Output the (X, Y) coordinate of the center of the cell containing the given text.  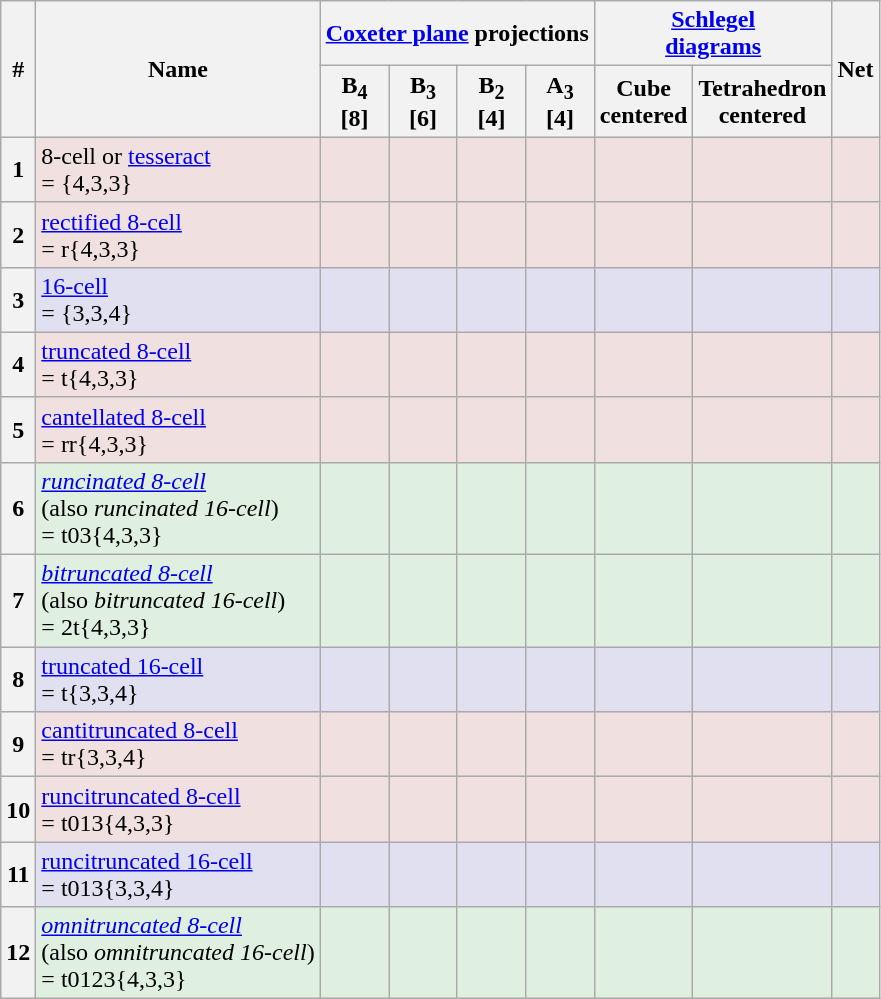
8 (18, 680)
omnitruncated 8-cell(also omnitruncated 16-cell) = t0123{4,3,3} (178, 953)
1 (18, 170)
11 (18, 874)
16-cell = {3,3,4} (178, 300)
A3[4] (560, 102)
B4[8] (354, 102)
rectified 8-cell = r{4,3,3} (178, 234)
5 (18, 430)
Name (178, 69)
B2[4] (492, 102)
truncated 8-cell = t{4,3,3} (178, 364)
7 (18, 601)
Coxeter plane projections (457, 34)
10 (18, 810)
truncated 16-cell = t{3,3,4} (178, 680)
runcitruncated 16-cell = t013{3,3,4} (178, 874)
Tetrahedroncentered (762, 102)
cantellated 8-cell = rr{4,3,3} (178, 430)
# (18, 69)
bitruncated 8-cell(also bitruncated 16-cell) = 2t{4,3,3} (178, 601)
8-cell or tesseract = {4,3,3} (178, 170)
6 (18, 508)
4 (18, 364)
3 (18, 300)
B3[6] (424, 102)
2 (18, 234)
12 (18, 953)
cantitruncated 8-cell = tr{3,3,4} (178, 744)
runcinated 8-cell(also runcinated 16-cell) = t03{4,3,3} (178, 508)
9 (18, 744)
Net (856, 69)
runcitruncated 8-cell = t013{4,3,3} (178, 810)
Schlegeldiagrams (713, 34)
Cubecentered (644, 102)
